Capture the cell that displays the provided text and extract its [x, y] central coordinate. 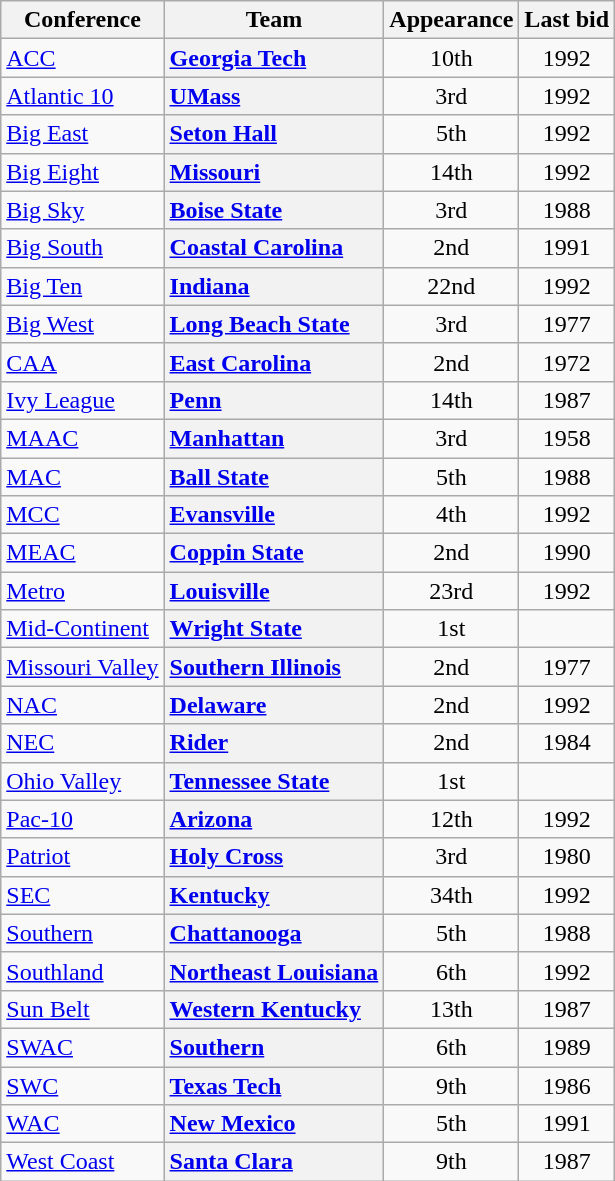
MEAC [82, 553]
Santa Clara [274, 1162]
MAAC [82, 438]
Conference [82, 20]
Texas Tech [274, 1085]
NEC [82, 743]
12th [452, 819]
Georgia Tech [274, 58]
23rd [452, 591]
MAC [82, 477]
Holy Cross [274, 857]
Wright State [274, 629]
Big Ten [82, 286]
Indiana [274, 286]
Patriot [82, 857]
Metro [82, 591]
East Carolina [274, 362]
Ohio Valley [82, 781]
10th [452, 58]
1980 [567, 857]
Delaware [274, 705]
Ball State [274, 477]
Team [274, 20]
Mid-Continent [82, 629]
Big Eight [82, 172]
1972 [567, 362]
SWAC [82, 1047]
Southern Illinois [274, 667]
Northeast Louisiana [274, 971]
SWC [82, 1085]
Big West [82, 324]
Manhattan [274, 438]
34th [452, 895]
UMass [274, 96]
Boise State [274, 210]
1984 [567, 743]
Tennessee State [274, 781]
1990 [567, 553]
SEC [82, 895]
Big South [82, 248]
West Coast [82, 1162]
Last bid [567, 20]
13th [452, 1009]
1986 [567, 1085]
Missouri Valley [82, 667]
NAC [82, 705]
Pac-10 [82, 819]
Evansville [274, 515]
1958 [567, 438]
Louisville [274, 591]
Seton Hall [274, 134]
MCC [82, 515]
Chattanooga [274, 933]
22nd [452, 286]
Coastal Carolina [274, 248]
4th [452, 515]
New Mexico [274, 1124]
Western Kentucky [274, 1009]
ACC [82, 58]
WAC [82, 1124]
Atlantic 10 [82, 96]
CAA [82, 362]
Southland [82, 971]
Ivy League [82, 400]
Missouri [274, 172]
Appearance [452, 20]
Coppin State [274, 553]
Sun Belt [82, 1009]
Long Beach State [274, 324]
Penn [274, 400]
1989 [567, 1047]
Big East [82, 134]
Arizona [274, 819]
Big Sky [82, 210]
Rider [274, 743]
Kentucky [274, 895]
